Identify which cell holds the provided text, then report its (x, y) central coordinate. 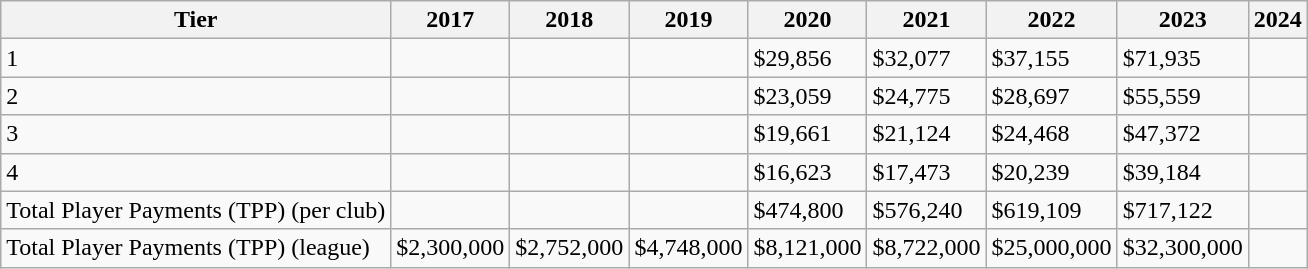
$19,661 (808, 134)
$4,748,000 (688, 248)
Total Player Payments (TPP) (per club) (196, 210)
$619,109 (1052, 210)
$8,722,000 (926, 248)
$2,300,000 (450, 248)
$32,300,000 (1182, 248)
$29,856 (808, 58)
$24,468 (1052, 134)
3 (196, 134)
2018 (570, 20)
$474,800 (808, 210)
$47,372 (1182, 134)
2 (196, 96)
$16,623 (808, 172)
$28,697 (1052, 96)
2020 (808, 20)
$55,559 (1182, 96)
$21,124 (926, 134)
4 (196, 172)
2019 (688, 20)
2024 (1278, 20)
2017 (450, 20)
$32,077 (926, 58)
$23,059 (808, 96)
$71,935 (1182, 58)
$25,000,000 (1052, 248)
Total Player Payments (TPP) (league) (196, 248)
$24,775 (926, 96)
1 (196, 58)
$8,121,000 (808, 248)
2021 (926, 20)
$717,122 (1182, 210)
$576,240 (926, 210)
$20,239 (1052, 172)
$39,184 (1182, 172)
$37,155 (1052, 58)
Tier (196, 20)
2023 (1182, 20)
$2,752,000 (570, 248)
$17,473 (926, 172)
2022 (1052, 20)
